Detect which cell encompasses the target text, then output its (x, y) center coordinate. 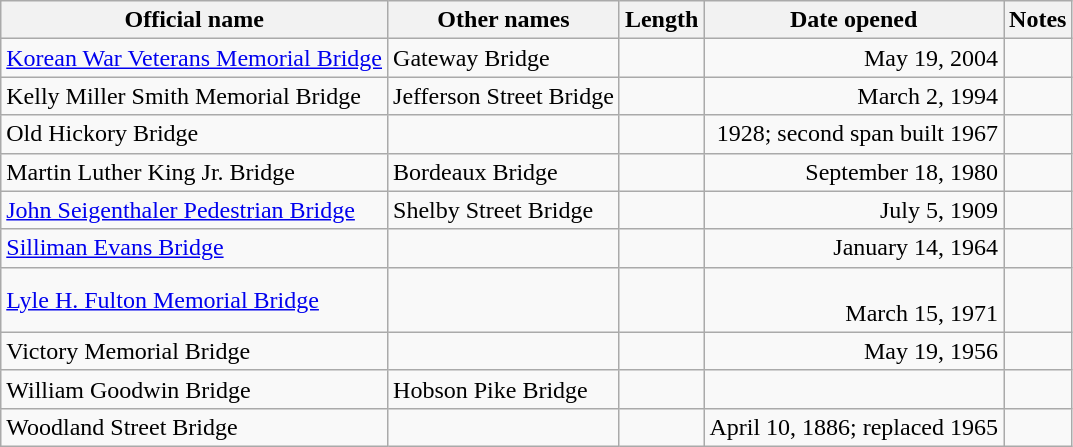
Silliman Evans Bridge (194, 248)
April 10, 1886; replaced 1965 (854, 427)
1928; second span built 1967 (854, 134)
March 2, 1994 (854, 96)
Notes (1038, 20)
Martin Luther King Jr. Bridge (194, 172)
John Seigenthaler Pedestrian Bridge (194, 210)
Date opened (854, 20)
Victory Memorial Bridge (194, 351)
July 5, 1909 (854, 210)
Official name (194, 20)
January 14, 1964 (854, 248)
Hobson Pike Bridge (504, 389)
Bordeaux Bridge (504, 172)
March 15, 1971 (854, 300)
May 19, 2004 (854, 58)
Korean War Veterans Memorial Bridge (194, 58)
Length (661, 20)
Lyle H. Fulton Memorial Bridge (194, 300)
Gateway Bridge (504, 58)
Woodland Street Bridge (194, 427)
William Goodwin Bridge (194, 389)
Other names (504, 20)
Jefferson Street Bridge (504, 96)
September 18, 1980 (854, 172)
Shelby Street Bridge (504, 210)
Old Hickory Bridge (194, 134)
May 19, 1956 (854, 351)
Kelly Miller Smith Memorial Bridge (194, 96)
